Extract the [x, y] coordinate from the center of the cell holding the provided text.  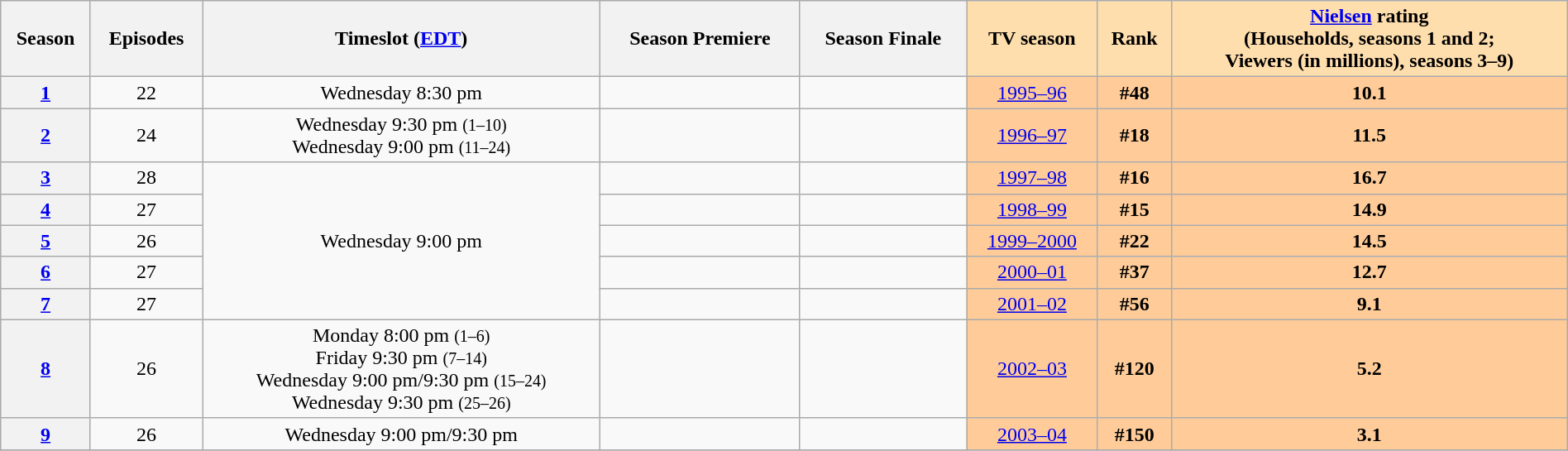
14.9 [1370, 209]
Rank [1135, 39]
9.1 [1370, 304]
TV season [1032, 39]
9 [46, 434]
7 [46, 304]
Wednesday 8:30 pm [402, 93]
1999–2000 [1032, 241]
1996–97 [1032, 136]
#37 [1135, 272]
4 [46, 209]
24 [146, 136]
Wednesday 9:30 pm (1–10)Wednesday 9:00 pm (11–24) [402, 136]
12.7 [1370, 272]
10.1 [1370, 93]
2002–03 [1032, 369]
#16 [1135, 178]
1995–96 [1032, 93]
#48 [1135, 93]
2000–01 [1032, 272]
Monday 8:00 pm (1–6)Friday 9:30 pm (7–14)Wednesday 9:00 pm/9:30 pm (15–24)Wednesday 9:30 pm (25–26) [402, 369]
Season Premiere [700, 39]
3 [46, 178]
28 [146, 178]
Timeslot (EDT) [402, 39]
#15 [1135, 209]
1997–98 [1032, 178]
1 [46, 93]
1998–99 [1032, 209]
6 [46, 272]
2001–02 [1032, 304]
#56 [1135, 304]
14.5 [1370, 241]
#18 [1135, 136]
Episodes [146, 39]
Wednesday 9:00 pm [402, 241]
#22 [1135, 241]
22 [146, 93]
3.1 [1370, 434]
8 [46, 369]
2003–04 [1032, 434]
5.2 [1370, 369]
11.5 [1370, 136]
Season [46, 39]
Wednesday 9:00 pm/9:30 pm [402, 434]
2 [46, 136]
Nielsen rating(Households, seasons 1 and 2;Viewers (in millions), seasons 3–9) [1370, 39]
16.7 [1370, 178]
#150 [1135, 434]
#120 [1135, 369]
Season Finale [883, 39]
5 [46, 241]
